Determine the (X, Y) coordinate at the center of the cell enclosing the given text.  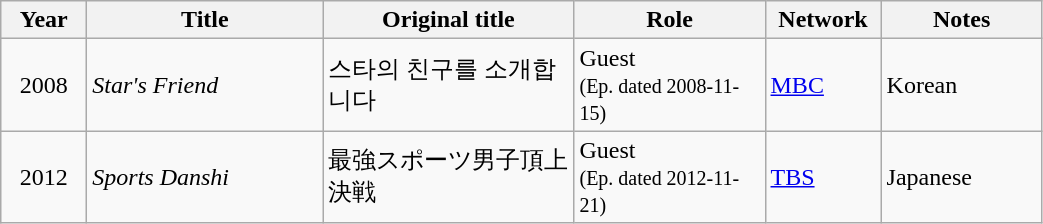
TBS (823, 177)
Original title (448, 20)
MBC (823, 85)
2012 (44, 177)
Guest(Ep. dated 2012-11-21) (670, 177)
Network (823, 20)
Notes (962, 20)
Guest(Ep. dated 2008-11-15) (670, 85)
最強スポーツ男子頂上決戦 (448, 177)
2008 (44, 85)
Star's Friend (205, 85)
스타의 친구를 소개합니다 (448, 85)
Title (205, 20)
Year (44, 20)
Sports Danshi (205, 177)
Korean (962, 85)
Role (670, 20)
Japanese (962, 177)
